Extract the [x, y] coordinate from the center of the cell holding the provided text.  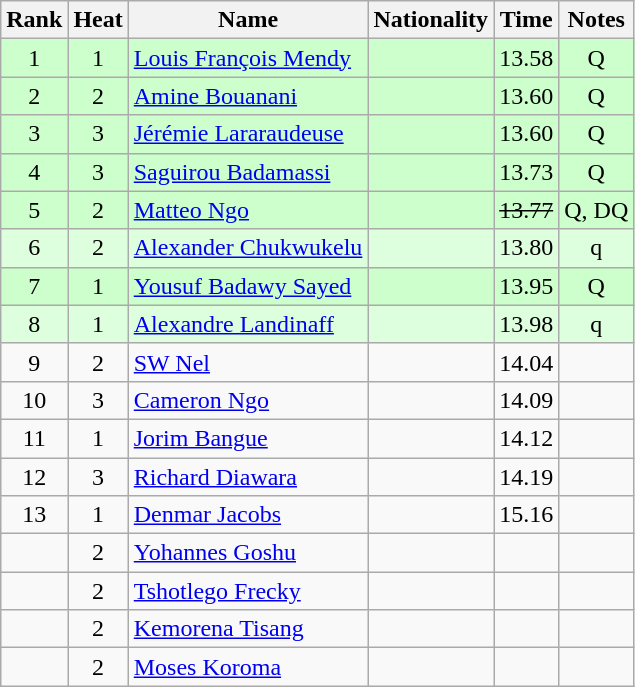
12 [34, 477]
11 [34, 438]
Name [248, 20]
13.77 [526, 210]
Richard Diawara [248, 477]
14.04 [526, 362]
Heat [98, 20]
Saguirou Badamassi [248, 172]
Rank [34, 20]
9 [34, 362]
13.58 [526, 58]
Notes [596, 20]
Alexander Chukwukelu [248, 248]
14.12 [526, 438]
7 [34, 286]
6 [34, 248]
15.16 [526, 515]
Alexandre Landinaff [248, 324]
Jérémie Lararaudeuse [248, 134]
SW Nel [248, 362]
Denmar Jacobs [248, 515]
13.98 [526, 324]
Kemorena Tisang [248, 629]
Moses Koroma [248, 667]
Nationality [431, 20]
Yohannes Goshu [248, 553]
Matteo Ngo [248, 210]
10 [34, 400]
14.09 [526, 400]
5 [34, 210]
13.95 [526, 286]
Louis François Mendy [248, 58]
Cameron Ngo [248, 400]
14.19 [526, 477]
Tshotlego Frecky [248, 591]
13.73 [526, 172]
4 [34, 172]
Q, DQ [596, 210]
Yousuf Badawy Sayed [248, 286]
Time [526, 20]
Amine Bouanani [248, 96]
8 [34, 324]
13.80 [526, 248]
Jorim Bangue [248, 438]
13 [34, 515]
